Provide the [X, Y] coordinate of the cell's center where the given text is located.  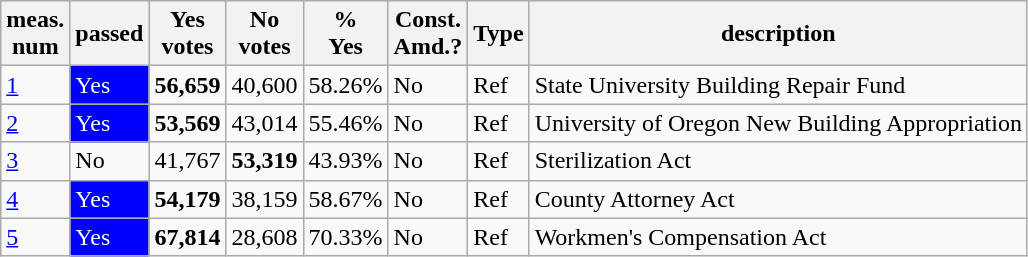
University of Oregon New Building Appropriation [778, 123]
56,659 [188, 85]
53,319 [264, 161]
%Yes [346, 34]
70.33% [346, 237]
41,767 [188, 161]
Workmen's Compensation Act [778, 237]
Sterilization Act [778, 161]
passed [110, 34]
58.67% [346, 199]
53,569 [188, 123]
State University Building Repair Fund [778, 85]
43,014 [264, 123]
43.93% [346, 161]
40,600 [264, 85]
58.26% [346, 85]
County Attorney Act [778, 199]
Type [498, 34]
5 [36, 237]
4 [36, 199]
Yesvotes [188, 34]
1 [36, 85]
meas.num [36, 34]
Const.Amd.? [428, 34]
Novotes [264, 34]
28,608 [264, 237]
38,159 [264, 199]
67,814 [188, 237]
description [778, 34]
3 [36, 161]
54,179 [188, 199]
2 [36, 123]
55.46% [346, 123]
